Find where the given text appears and provide that cell's center as (x, y) coordinate. 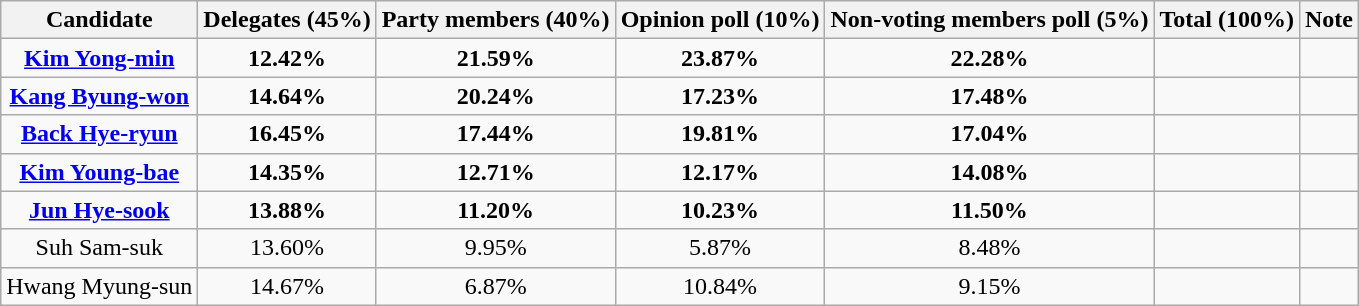
10.84% (720, 286)
21.59% (496, 58)
Note (1328, 20)
17.04% (990, 134)
23.87% (720, 58)
20.24% (496, 96)
13.60% (287, 248)
Back Hye-ryun (100, 134)
17.23% (720, 96)
17.44% (496, 134)
11.50% (990, 210)
10.23% (720, 210)
Kim Young-bae (100, 172)
11.20% (496, 210)
12.71% (496, 172)
14.64% (287, 96)
9.15% (990, 286)
Opinion poll (10%) (720, 20)
Kang Byung-won (100, 96)
Suh Sam-suk (100, 248)
6.87% (496, 286)
Party members (40%) (496, 20)
9.95% (496, 248)
12.42% (287, 58)
Delegates (45%) (287, 20)
Candidate (100, 20)
12.17% (720, 172)
17.48% (990, 96)
Kim Yong-min (100, 58)
Jun Hye-sook (100, 210)
22.28% (990, 58)
14.08% (990, 172)
13.88% (287, 210)
14.67% (287, 286)
5.87% (720, 248)
14.35% (287, 172)
Non-voting members poll (5%) (990, 20)
Total (100%) (1227, 20)
Hwang Myung-sun (100, 286)
19.81% (720, 134)
8.48% (990, 248)
16.45% (287, 134)
